Return the (x, y) coordinate for the center point of the cell that contains the specified text.  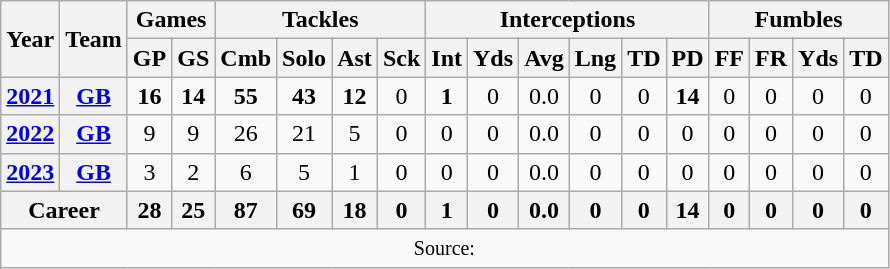
16 (149, 96)
25 (194, 210)
Interceptions (568, 20)
FF (729, 58)
18 (355, 210)
55 (246, 96)
12 (355, 96)
Cmb (246, 58)
Sck (401, 58)
Year (30, 39)
2022 (30, 134)
21 (304, 134)
PD (688, 58)
2021 (30, 96)
Games (170, 20)
GS (194, 58)
2023 (30, 172)
Solo (304, 58)
Lng (595, 58)
28 (149, 210)
26 (246, 134)
6 (246, 172)
87 (246, 210)
Tackles (320, 20)
2 (194, 172)
43 (304, 96)
GP (149, 58)
Ast (355, 58)
3 (149, 172)
Int (447, 58)
FR (772, 58)
Career (64, 210)
Source: (444, 248)
Team (94, 39)
Fumbles (798, 20)
Avg (544, 58)
69 (304, 210)
